Identify which cell holds the provided text, then report its [x, y] central coordinate. 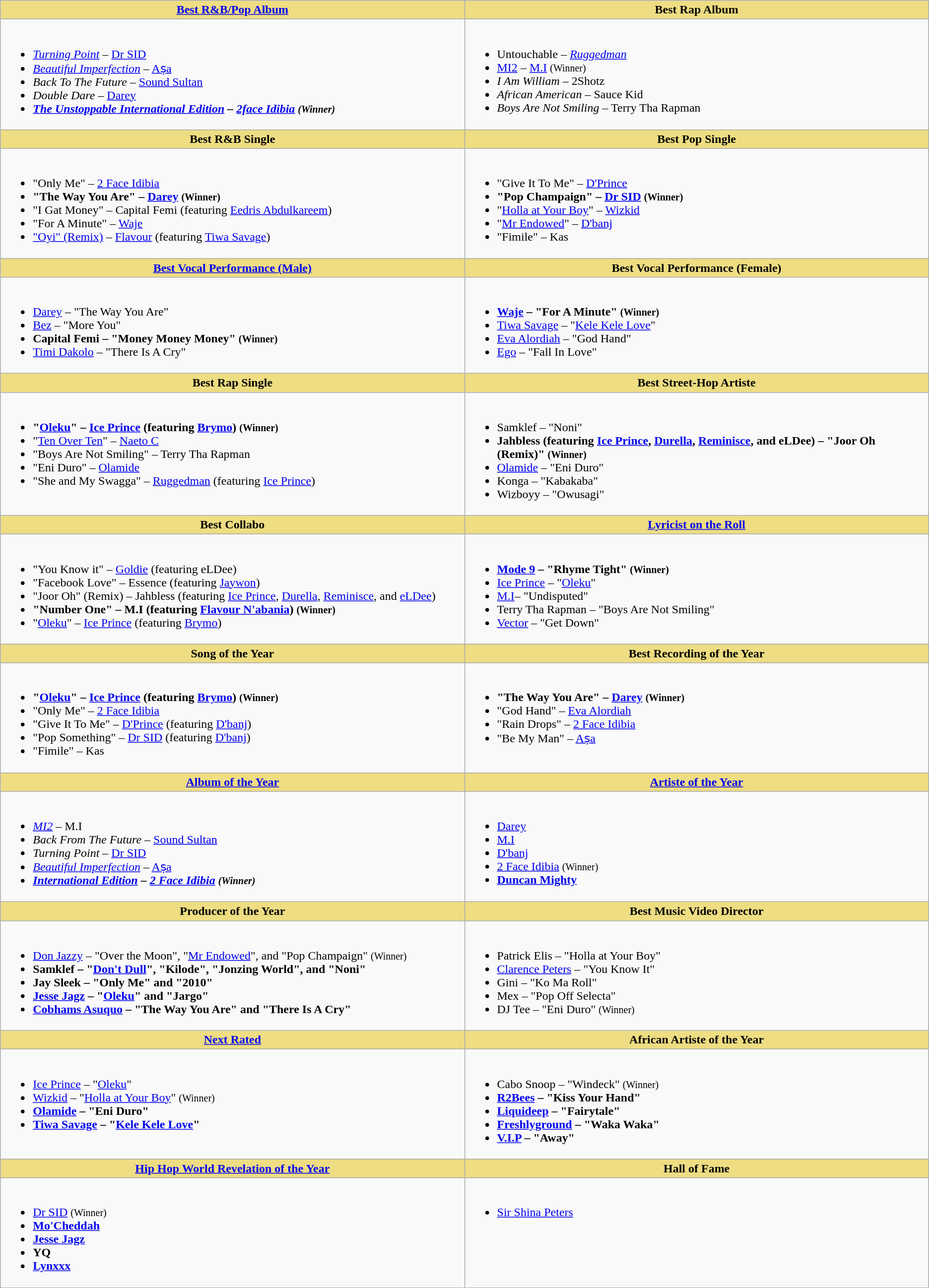
Next Rated [232, 1040]
Best Recording of the Year [697, 653]
Best R&B Single [232, 139]
Dr SID (Winner)Mo'CheddahJesse JagzYQLynxxx [232, 1232]
Best R&B/Pop Album [232, 10]
Best Collabo [232, 525]
Sir Shina Peters [697, 1232]
"The Way You Are" – Darey (Winner)"God Hand" – Eva Alordiah"Rain Drops" – 2 Face Idibia"Be My Man" – Aṣa [697, 717]
African Artiste of the Year [697, 1040]
DareyM.ID'banj2 Face Idibia (Winner)Duncan Mighty [697, 846]
Best Vocal Performance (Male) [232, 267]
Best Rap Album [697, 10]
Cabo Snoop – "Windeck" (Winner) R2Bees – "Kiss Your Hand" Liquideep – "Fairytale" Freshlyground – "Waka Waka" V.I.P – "Away" [697, 1104]
Hall of Fame [697, 1168]
Untouchable – RuggedmanMI2 – M.I (Winner)I Am William – 2ShotzAfrican American – Sauce KidBoys Are Not Smiling – Terry Tha Rapman [697, 74]
Best Pop Single [697, 139]
Best Street-Hop Artiste [697, 383]
Ice Prince – "Oleku"Wizkid – "Holla at Your Boy" (Winner)Olamide – "Eni Duro"Tiwa Savage – "Kele Kele Love" [232, 1104]
Mode 9 – "Rhyme Tight" (Winner)Ice Prince – "Oleku"M.I– "Undisputed"Terry Tha Rapman – "Boys Are Not Smiling"Vector – "Get Down" [697, 589]
Patrick Elis – "Holla at Your Boy"Clarence Peters – "You Know It"Gini – "Ko Ma Roll"Mex – "Pop Off Selecta"DJ Tee – "Eni Duro" (Winner) [697, 975]
Producer of the Year [232, 911]
MI2 – M.IBack From The Future – Sound SultanTurning Point – Dr SIDBeautiful Imperfection – AṣaInternational Edition – 2 Face Idibia (Winner) [232, 846]
Best Music Video Director [697, 911]
Album of the Year [232, 782]
Darey – "The Way You Are"Bez – "More You"Capital Femi – "Money Money Money" (Winner)Timi Dakolo – "There Is A Cry" [232, 325]
Best Rap Single [232, 383]
Artiste of the Year [697, 782]
"Give It To Me" – D'Prince"Pop Champaign" – Dr SID (Winner)"Holla at Your Boy" – Wizkid"Mr Endowed" – D'banj"Fimile" – Kas [697, 203]
Waje – "For A Minute" (Winner)Tiwa Savage – "Kele Kele Love"Eva Alordiah – "God Hand"Ego – "Fall In Love" [697, 325]
Song of the Year [232, 653]
Best Vocal Performance (Female) [697, 267]
Hip Hop World Revelation of the Year [232, 1168]
Lyricist on the Roll [697, 525]
